Identify which cell holds the provided text, then report its [X, Y] central coordinate. 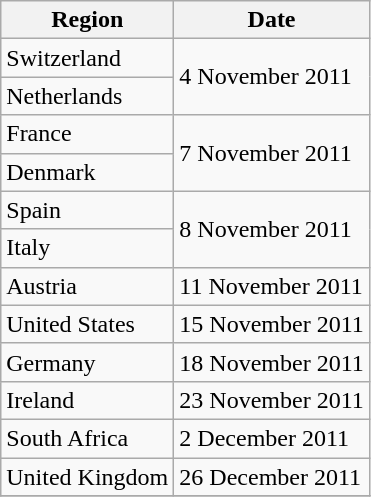
South Africa [88, 438]
Netherlands [88, 96]
United Kingdom [88, 477]
26 December 2011 [272, 477]
2 December 2011 [272, 438]
18 November 2011 [272, 362]
Region [88, 20]
7 November 2011 [272, 153]
8 November 2011 [272, 229]
Italy [88, 248]
Switzerland [88, 58]
23 November 2011 [272, 400]
11 November 2011 [272, 286]
Austria [88, 286]
Ireland [88, 400]
Germany [88, 362]
Date [272, 20]
France [88, 134]
Spain [88, 210]
15 November 2011 [272, 324]
Denmark [88, 172]
4 November 2011 [272, 77]
United States [88, 324]
